Detect which cell encompasses the target text, then output its (X, Y) center coordinate. 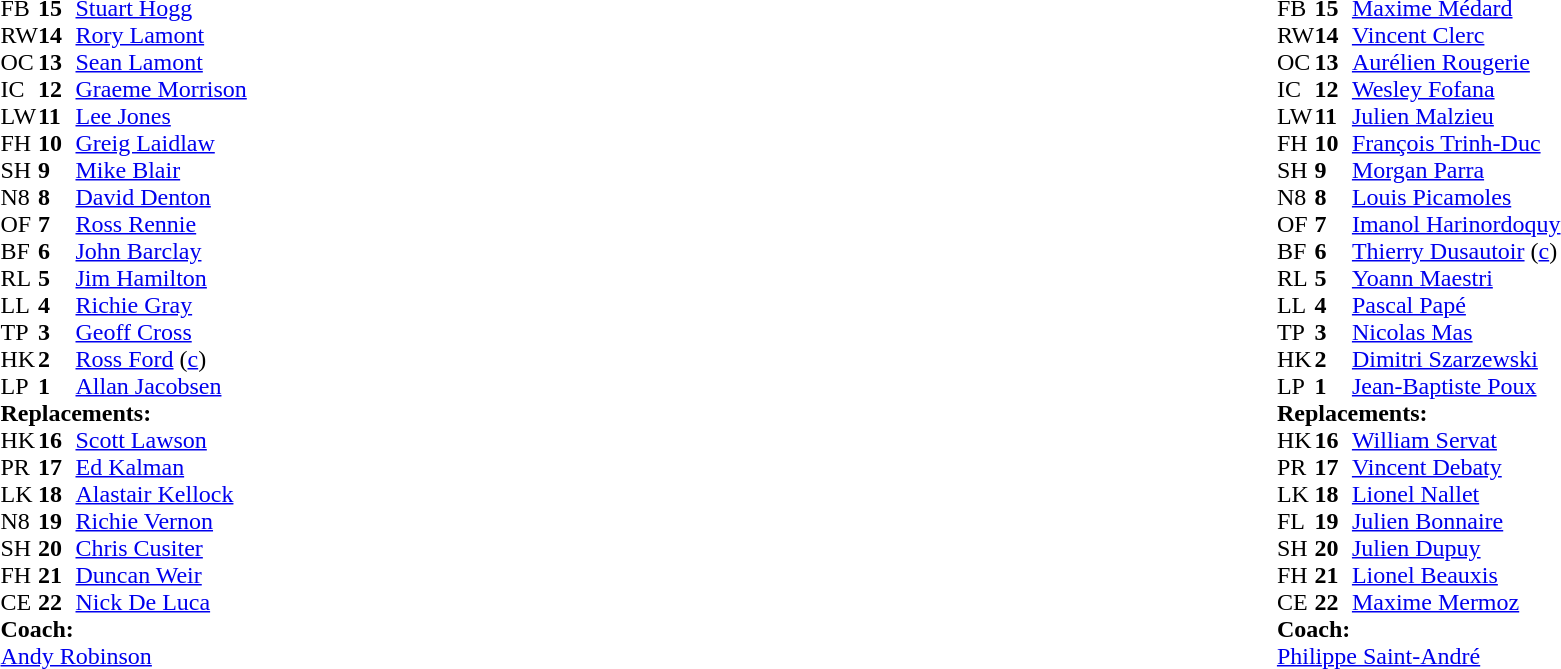
François Trinh-Duc (1456, 144)
Vincent Debaty (1456, 468)
Jean-Baptiste Poux (1456, 386)
Lionel Beauxis (1456, 576)
Louis Picamoles (1456, 198)
Nick De Luca (162, 602)
Alastair Kellock (162, 494)
Graeme Morrison (162, 90)
Aurélien Rougerie (1456, 62)
Pascal Papé (1456, 306)
Greig Laidlaw (162, 144)
Ross Ford (c) (162, 360)
Ed Kalman (162, 468)
Nicolas Mas (1456, 332)
Thierry Dusautoir (c) (1456, 252)
Allan Jacobsen (162, 386)
Duncan Weir (162, 576)
Vincent Clerc (1456, 36)
Rory Lamont (162, 36)
Julien Bonnaire (1456, 522)
Chris Cusiter (162, 548)
Dimitri Szarzewski (1456, 360)
Yoann Maestri (1456, 278)
Morgan Parra (1456, 170)
Richie Vernon (162, 522)
Ross Rennie (162, 224)
John Barclay (162, 252)
Sean Lamont (162, 62)
Julien Dupuy (1456, 548)
Richie Gray (162, 306)
Wesley Fofana (1456, 90)
Lionel Nallet (1456, 494)
William Servat (1456, 440)
Scott Lawson (162, 440)
Geoff Cross (162, 332)
Lee Jones (162, 116)
Mike Blair (162, 170)
David Denton (162, 198)
Philippe Saint-André (1419, 656)
Andy Robinson (123, 656)
FL (1296, 522)
Jim Hamilton (162, 278)
Julien Malzieu (1456, 116)
Imanol Harinordoquy (1456, 224)
Maxime Mermoz (1456, 602)
